Output the [X, Y] coordinate of the center of the cell containing the given text.  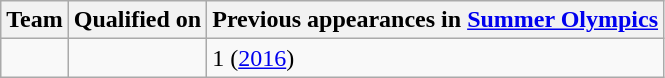
Team [35, 20]
1 (2016) [436, 58]
Previous appearances in Summer Olympics [436, 20]
Qualified on [137, 20]
